Scan for the cell matching the given text and deliver its (x, y) coordinate at center. 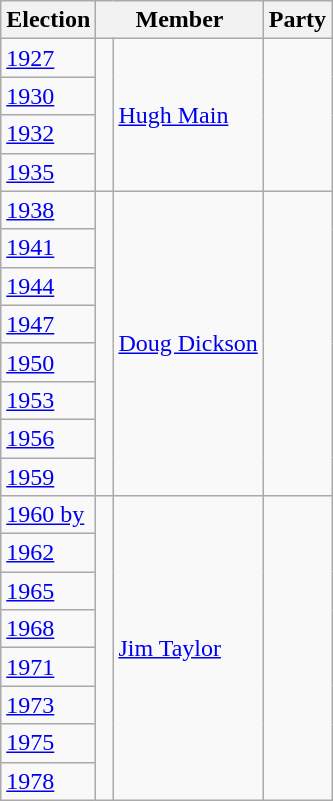
1932 (48, 134)
1935 (48, 172)
1975 (48, 743)
1953 (48, 400)
Jim Taylor (188, 648)
1968 (48, 629)
1938 (48, 210)
1950 (48, 362)
1927 (48, 58)
1962 (48, 553)
1944 (48, 286)
1965 (48, 591)
1941 (48, 248)
1971 (48, 667)
Election (48, 20)
Hugh Main (188, 115)
1973 (48, 705)
1959 (48, 477)
1956 (48, 438)
Party (297, 20)
1947 (48, 324)
1960 by (48, 515)
1978 (48, 781)
Member (180, 20)
Doug Dickson (188, 343)
1930 (48, 96)
